Find where the given text appears and provide that cell's center as (X, Y) coordinate. 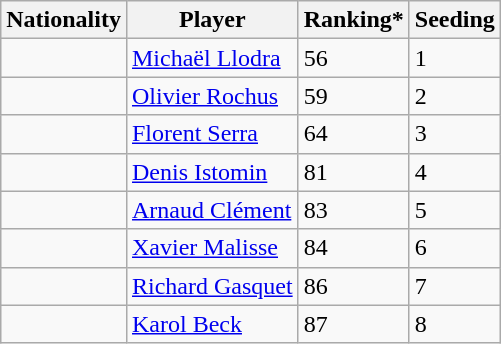
7 (454, 286)
1 (454, 58)
Xavier Malisse (212, 248)
Florent Serra (212, 134)
Karol Beck (212, 324)
87 (354, 324)
81 (354, 172)
Nationality (64, 20)
Player (212, 20)
59 (354, 96)
Seeding (454, 20)
84 (354, 248)
5 (454, 210)
Richard Gasquet (212, 286)
83 (354, 210)
Olivier Rochus (212, 96)
Denis Istomin (212, 172)
2 (454, 96)
64 (354, 134)
8 (454, 324)
Michaël Llodra (212, 58)
4 (454, 172)
56 (354, 58)
Ranking* (354, 20)
6 (454, 248)
86 (354, 286)
3 (454, 134)
Arnaud Clément (212, 210)
